Search for the cell housing the specified text and yield its (X, Y) center coordinate. 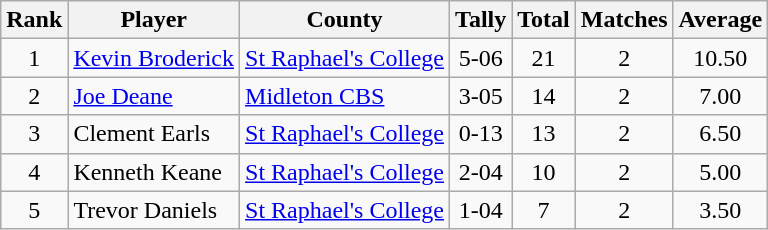
1-04 (481, 210)
6.50 (720, 134)
3-05 (481, 96)
Clement Earls (154, 134)
4 (34, 172)
3.50 (720, 210)
5-06 (481, 58)
Kenneth Keane (154, 172)
7 (544, 210)
14 (544, 96)
0-13 (481, 134)
1 (34, 58)
Kevin Broderick (154, 58)
2-04 (481, 172)
Joe Deane (154, 96)
Trevor Daniels (154, 210)
Rank (34, 20)
Midleton CBS (345, 96)
7.00 (720, 96)
21 (544, 58)
10.50 (720, 58)
10 (544, 172)
Average (720, 20)
Matches (624, 20)
Tally (481, 20)
3 (34, 134)
5 (34, 210)
County (345, 20)
5.00 (720, 172)
Total (544, 20)
Player (154, 20)
13 (544, 134)
